Identify which cell holds the provided text, then report its (x, y) central coordinate. 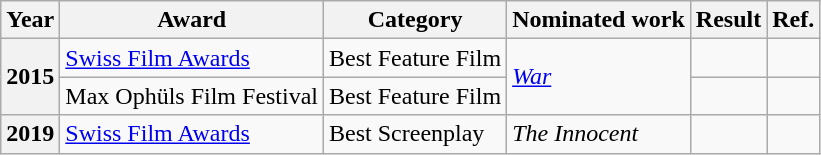
2015 (30, 77)
The Innocent (599, 134)
Ref. (794, 20)
War (599, 77)
Max Ophüls Film Festival (192, 96)
Nominated work (599, 20)
Year (30, 20)
Best Screenplay (416, 134)
Category (416, 20)
Result (728, 20)
Award (192, 20)
2019 (30, 134)
